Search for the cell housing the specified text and yield its (X, Y) center coordinate. 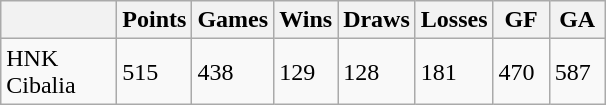
HNK Cibalia (59, 72)
470 (521, 72)
438 (233, 72)
Points (154, 20)
GA (577, 20)
GF (521, 20)
Wins (306, 20)
129 (306, 72)
Draws (377, 20)
Games (233, 20)
515 (154, 72)
587 (577, 72)
181 (454, 72)
128 (377, 72)
Losses (454, 20)
